Return [X, Y] of the center of cell containing provided text 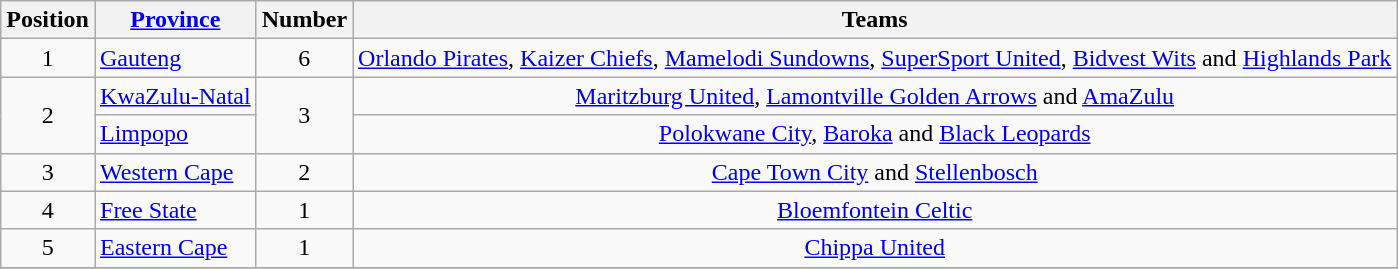
Polokwane City, Baroka and Black Leopards [875, 134]
Cape Town City and Stellenbosch [875, 172]
Limpopo [175, 134]
5 [48, 248]
Bloemfontein Celtic [875, 210]
Free State [175, 210]
6 [304, 58]
Eastern Cape [175, 248]
Position [48, 20]
4 [48, 210]
Maritzburg United, Lamontville Golden Arrows and AmaZulu [875, 96]
Gauteng [175, 58]
Orlando Pirates, Kaizer Chiefs, Mamelodi Sundowns, SuperSport United, Bidvest Wits and Highlands Park [875, 58]
Teams [875, 20]
KwaZulu-Natal [175, 96]
Chippa United [875, 248]
Province [175, 20]
Western Cape [175, 172]
Number [304, 20]
